Extract the (X, Y) coordinate from the center of the cell holding the provided text.  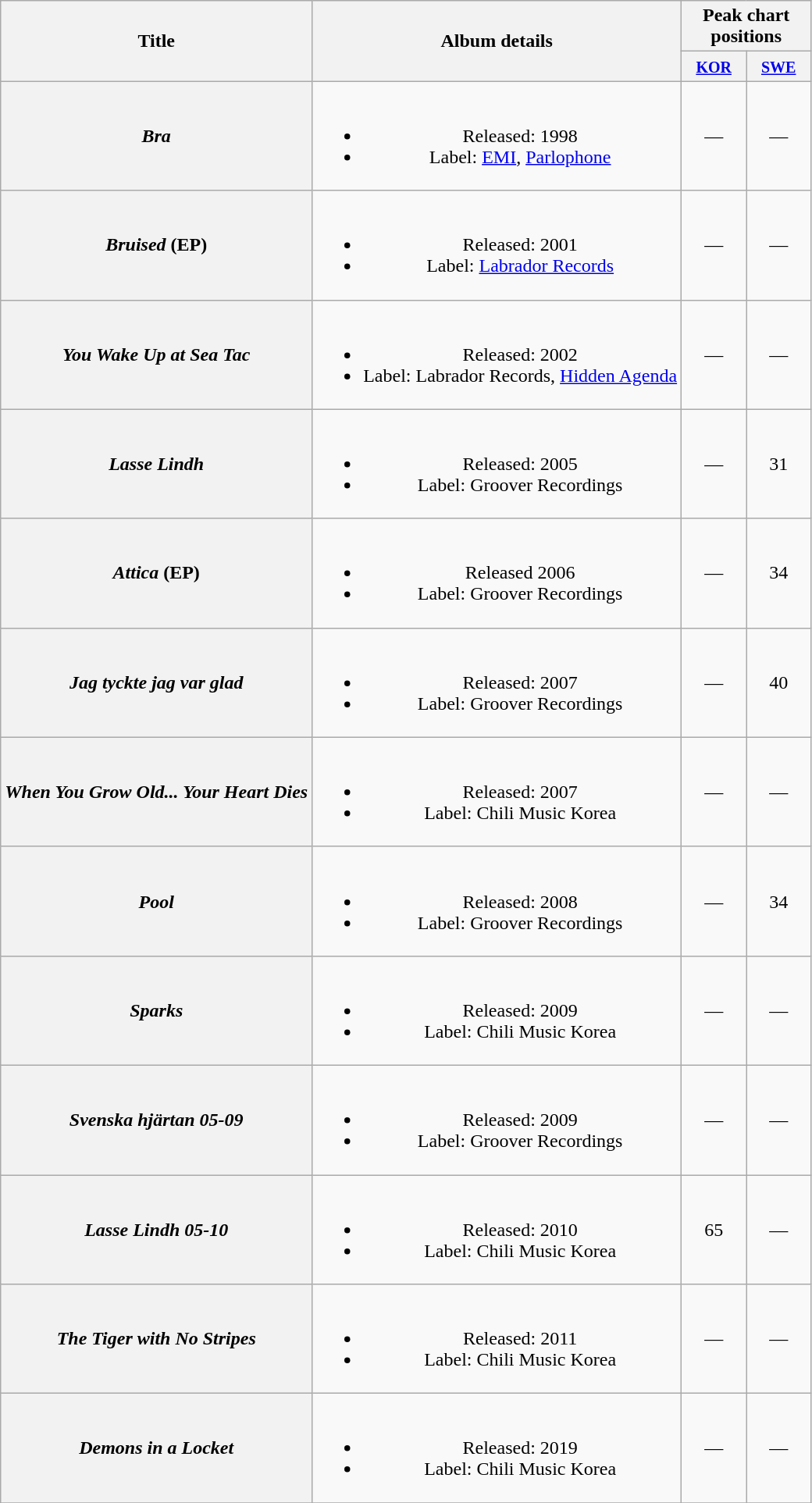
Released: 2010Label: Chili Music Korea (497, 1229)
Released: 2007Label: Groover Recordings (497, 682)
Album details (497, 41)
Lasse Lindh 05-10 (156, 1229)
40 (779, 682)
Released: 2007Label: Chili Music Korea (497, 792)
Jag tyckte jag var glad (156, 682)
Released: 2009Label: Chili Music Korea (497, 1010)
31 (779, 464)
Released: 2009Label: Groover Recordings (497, 1120)
Released: 2005Label: Groover Recordings (497, 464)
You Wake Up at Sea Tac (156, 354)
When You Grow Old... Your Heart Dies (156, 792)
Released: 2001Label: Labrador Records (497, 245)
Sparks (156, 1010)
Released: 2008Label: Groover Recordings (497, 901)
Bruised (EP) (156, 245)
Title (156, 41)
Released: 1998Label: EMI, Parlophone (497, 136)
Peak chart positions (746, 27)
Attica (EP) (156, 573)
The Tiger with No Stripes (156, 1339)
Released: 2002Label: Labrador Records, Hidden Agenda (497, 354)
Demons in a Locket (156, 1448)
SWE (779, 66)
Bra (156, 136)
Svenska hjärtan 05-09 (156, 1120)
KOR (714, 66)
Released: 2011Label: Chili Music Korea (497, 1339)
Released: 2019Label: Chili Music Korea (497, 1448)
Released 2006Label: Groover Recordings (497, 573)
Lasse Lindh (156, 464)
Pool (156, 901)
65 (714, 1229)
